Find where the given text appears and provide that cell's center as [x, y] coordinate. 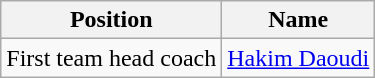
Hakim Daoudi [298, 58]
Position [112, 20]
Name [298, 20]
First team head coach [112, 58]
